Detect which cell encompasses the target text, then output its (x, y) center coordinate. 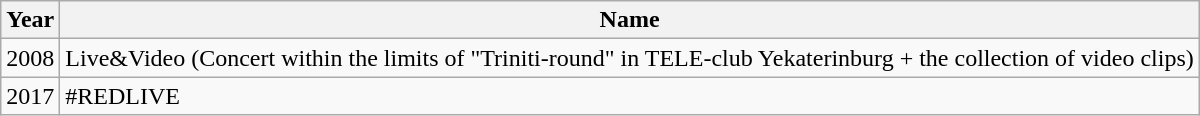
2017 (30, 96)
Year (30, 20)
2008 (30, 58)
Name (630, 20)
Live&Video (Concert within the limits of "Triniti-round" in TELE-club Yekaterinburg + the collection of video clips) (630, 58)
#REDLIVE (630, 96)
